Search for the cell housing the specified text and yield its (x, y) center coordinate. 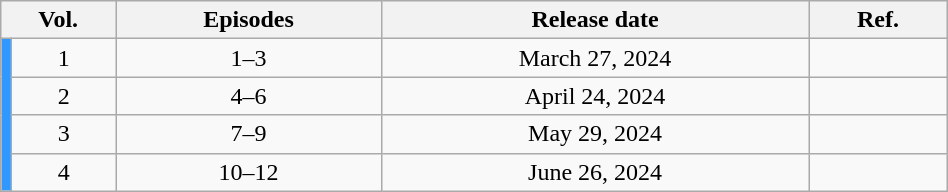
Ref. (878, 20)
May 29, 2024 (594, 134)
10–12 (249, 172)
1 (64, 58)
Episodes (249, 20)
3 (64, 134)
4 (64, 172)
4–6 (249, 96)
Vol. (58, 20)
Release date (594, 20)
2 (64, 96)
7–9 (249, 134)
June 26, 2024 (594, 172)
March 27, 2024 (594, 58)
1–3 (249, 58)
April 24, 2024 (594, 96)
